Search for the cell housing the specified text and yield its (x, y) center coordinate. 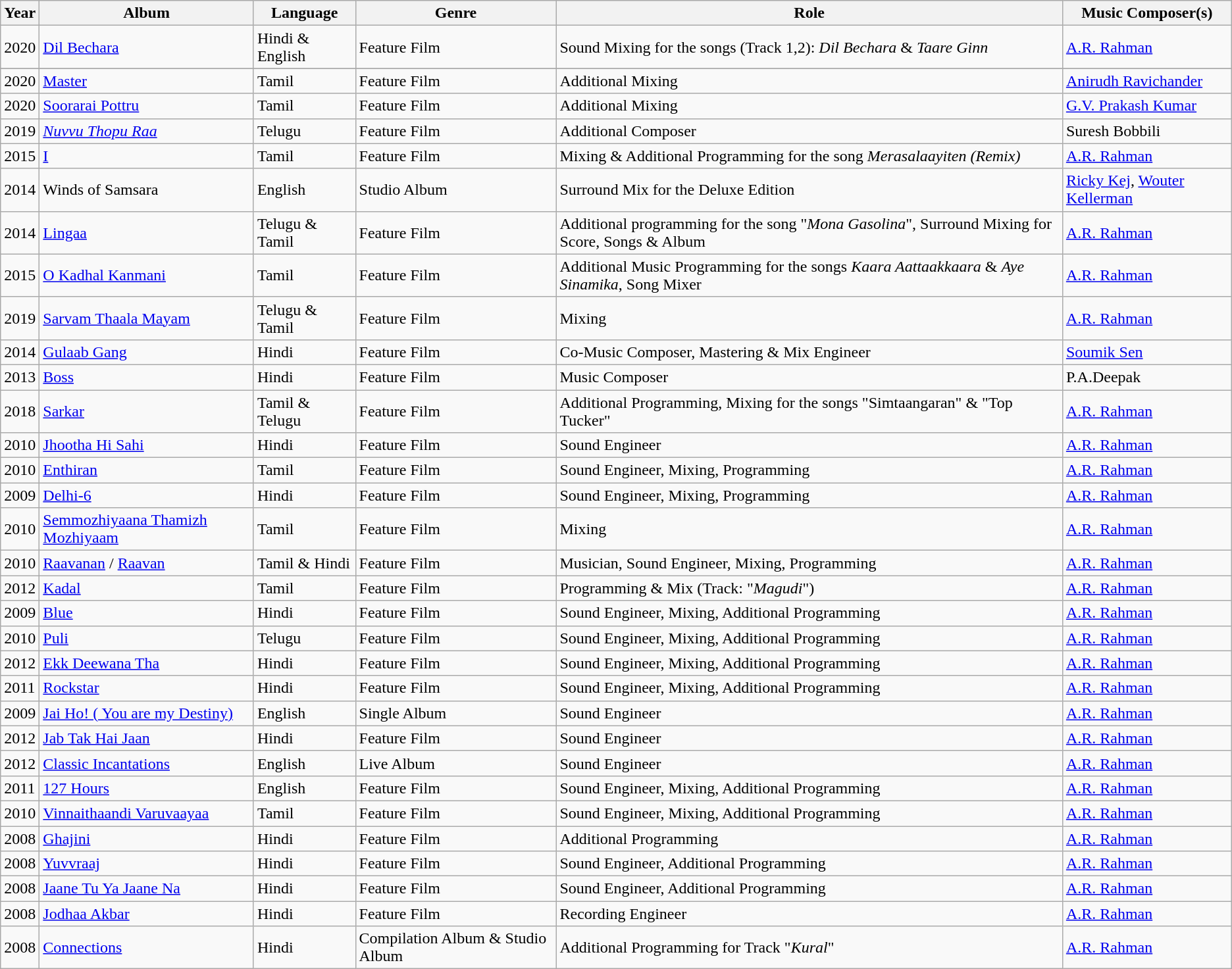
P.A.Deepak (1146, 377)
Classic Incantations (147, 763)
Jai Ho! ( You are my Destiny) (147, 713)
Kadal (147, 588)
Gulaab Gang (147, 352)
Dil Bechara (147, 47)
Language (304, 13)
Sarvam Thaala Mayam (147, 318)
Mixing & Additional Programming for the song Merasalaayiten (Remix) (809, 156)
Jaane Tu Ya Jaane Na (147, 889)
Tamil & Hindi (304, 563)
Album (147, 13)
Music Composer(s) (1146, 13)
127 Hours (147, 788)
Boss (147, 377)
Blue (147, 613)
Nuvvu Thopu Raa (147, 131)
Sound Mixing for the songs (Track 1,2): Dil Bechara & Taare Ginn (809, 47)
Surround Mix for the Deluxe Edition (809, 189)
Rockstar (147, 688)
Jodhaa Akbar (147, 914)
O Kadhal Kanmani (147, 275)
Recording Engineer (809, 914)
Hindi & English (304, 47)
Lingaa (147, 233)
Vinnaithaandi Varuvaayaa (147, 813)
Single Album (455, 713)
Tamil & Telugu (304, 410)
Puli (147, 638)
Additional Composer (809, 131)
Additional Programming for Track "Kural" (809, 947)
Sarkar (147, 410)
Anirudh Ravichander (1146, 81)
Yuvvraaj (147, 864)
Enthiran (147, 470)
2013 (20, 377)
Additional programming for the song "Mona Gasolina", Surround Mixing for Score, Songs & Album (809, 233)
Raavanan / Raavan (147, 563)
Additional Programming, Mixing for the songs "Simtaangaran" & "Top Tucker" (809, 410)
Suresh Bobbili (1146, 131)
Soorarai Pottru (147, 106)
Musician, Sound Engineer, Mixing, Programming (809, 563)
Ricky Kej, Wouter Kellerman (1146, 189)
Programming & Mix (Track: "Magudi") (809, 588)
Year (20, 13)
Compilation Album & Studio Album (455, 947)
Jab Tak Hai Jaan (147, 738)
Delhi-6 (147, 495)
Role (809, 13)
Connections (147, 947)
2018 (20, 410)
Co-Music Composer, Mastering & Mix Engineer (809, 352)
Additional Music Programming for the songs Kaara Aattaakkaara & Aye Sinamika, Song Mixer (809, 275)
Ekk Deewana Tha (147, 663)
Additional Programming (809, 839)
Music Composer (809, 377)
Genre (455, 13)
Winds of Samsara (147, 189)
I (147, 156)
G.V. Prakash Kumar (1146, 106)
Jhootha Hi Sahi (147, 445)
Master (147, 81)
Studio Album (455, 189)
Ghajini (147, 839)
Live Album (455, 763)
Semmozhiyaana Thamizh Mozhiyaam (147, 529)
Soumik Sen (1146, 352)
